For the text-containing cell, return its midpoint in [X, Y] coordinate format. 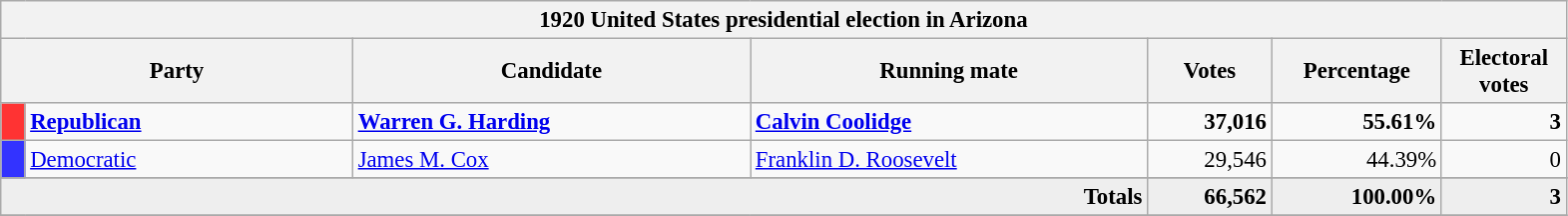
James M. Cox [551, 160]
Candidate [551, 72]
Franklin D. Roosevelt [949, 160]
55.61% [1356, 122]
66,562 [1210, 197]
29,546 [1210, 160]
Running mate [949, 72]
44.39% [1356, 160]
37,016 [1210, 122]
Electoral votes [1503, 72]
Warren G. Harding [551, 122]
1920 United States presidential election in Arizona [784, 20]
0 [1503, 160]
Republican [189, 122]
100.00% [1356, 197]
Calvin Coolidge [949, 122]
Percentage [1356, 72]
Totals [575, 197]
Democratic [189, 160]
Party [178, 72]
Votes [1210, 72]
